Return the (x, y) coordinate for the center point of the cell that contains the specified text.  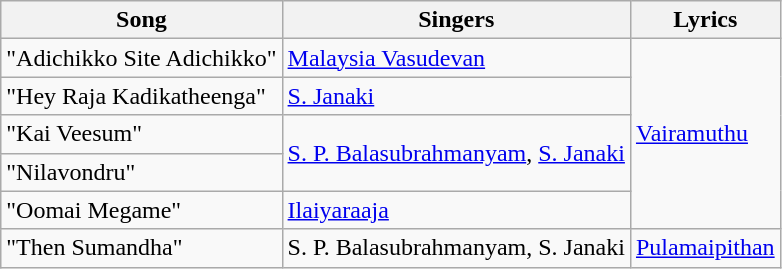
Singers (456, 20)
Pulamaipithan (705, 248)
Malaysia Vasudevan (456, 58)
"Kai Veesum" (142, 134)
Vairamuthu (705, 134)
"Oomai Megame" (142, 210)
"Then Sumandha" (142, 248)
Ilaiyaraaja (456, 210)
Lyrics (705, 20)
"Hey Raja Kadikatheenga" (142, 96)
Song (142, 20)
"Nilavondru" (142, 172)
S. Janaki (456, 96)
"Adichikko Site Adichikko" (142, 58)
